Search for the cell housing the specified text and yield its (x, y) center coordinate. 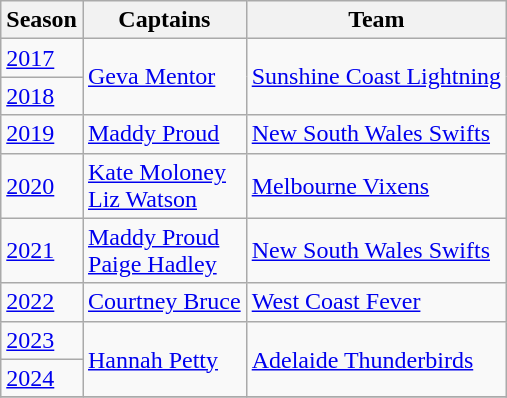
2020 (42, 186)
Captains (164, 20)
Season (42, 20)
2018 (42, 96)
2017 (42, 58)
2024 (42, 378)
Adelaide Thunderbirds (376, 359)
Maddy Proud (164, 134)
2022 (42, 302)
Sunshine Coast Lightning (376, 77)
West Coast Fever (376, 302)
Melbourne Vixens (376, 186)
Geva Mentor (164, 77)
Courtney Bruce (164, 302)
2021 (42, 250)
Team (376, 20)
Hannah Petty (164, 359)
2023 (42, 340)
2019 (42, 134)
Maddy ProudPaige Hadley (164, 250)
Kate MoloneyLiz Watson (164, 186)
